Determine the [X, Y] coordinate at the center of the cell enclosing the given text.  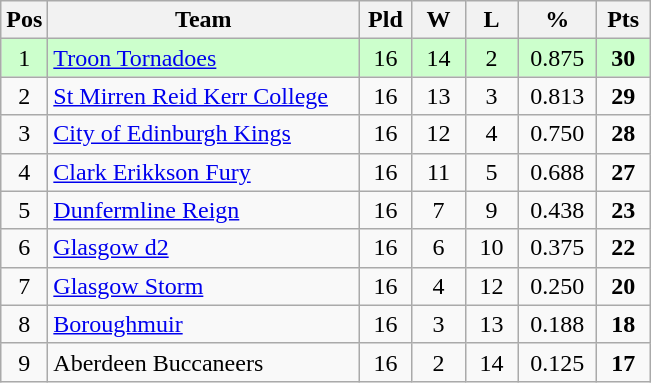
11 [438, 172]
0.188 [558, 324]
0.250 [558, 286]
30 [624, 58]
10 [492, 248]
8 [24, 324]
27 [624, 172]
Pos [24, 20]
Aberdeen Buccaneers [204, 362]
Team [204, 20]
St Mirren Reid Kerr College [204, 96]
Pts [624, 20]
17 [624, 362]
0.125 [558, 362]
Glasgow Storm [204, 286]
1 [24, 58]
Dunfermline Reign [204, 210]
Clark Erikkson Fury [204, 172]
Glasgow d2 [204, 248]
0.750 [558, 134]
City of Edinburgh Kings [204, 134]
W [438, 20]
28 [624, 134]
23 [624, 210]
Pld [386, 20]
0.688 [558, 172]
22 [624, 248]
0.813 [558, 96]
Boroughmuir [204, 324]
0.438 [558, 210]
18 [624, 324]
0.375 [558, 248]
Troon Tornadoes [204, 58]
L [492, 20]
29 [624, 96]
% [558, 20]
20 [624, 286]
0.875 [558, 58]
